Provide the [x, y] coordinate of the cell's center where the given text is located.  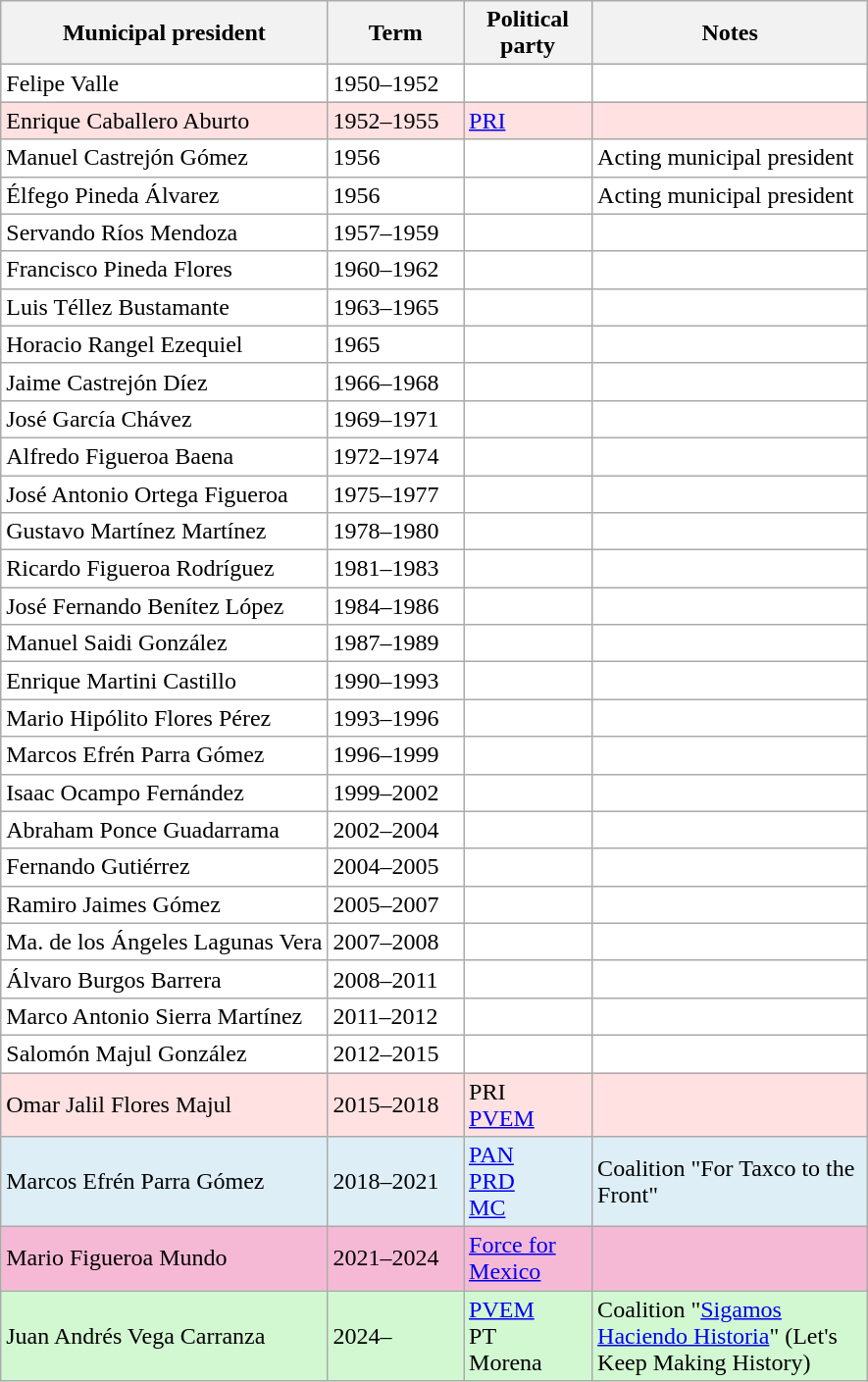
1972–1974 [396, 456]
Abraham Ponce Guadarrama [165, 830]
José Fernando Benítez López [165, 606]
2021–2024 [396, 1259]
2015–2018 [396, 1104]
Mario Hipólito Flores Pérez [165, 718]
2011–2012 [396, 1016]
Omar Jalil Flores Majul [165, 1104]
1969–1971 [396, 419]
Political party [528, 33]
Coalition "For Taxco to the Front" [730, 1182]
PAN PRD MC [528, 1182]
1965 [396, 344]
Coalition "Sigamos Haciendo Historia" (Let's Keep Making History) [730, 1336]
2005–2007 [396, 904]
Force for Mexico [528, 1259]
Salomón Majul González [165, 1053]
Servando Ríos Mendoza [165, 232]
1960–1962 [396, 270]
José García Chávez [165, 419]
Alfredo Figueroa Baena [165, 456]
José Antonio Ortega Figueroa [165, 493]
Enrique Caballero Aburto [165, 121]
Notes [730, 33]
2002–2004 [396, 830]
Isaac Ocampo Fernández [165, 793]
1981–1983 [396, 569]
2008–2011 [396, 979]
2004–2005 [396, 867]
Felipe Valle [165, 83]
Mario Figueroa Mundo [165, 1259]
2012–2015 [396, 1053]
Fernando Gutiérrez [165, 867]
Francisco Pineda Flores [165, 270]
1996–1999 [396, 755]
Jaime Castrejón Díez [165, 382]
Term [396, 33]
Manuel Saidi González [165, 643]
Luis Téllez Bustamante [165, 307]
1966–1968 [396, 382]
2007–2008 [396, 942]
1990–1993 [396, 681]
Enrique Martini Castillo [165, 681]
1963–1965 [396, 307]
PRI [528, 121]
1999–2002 [396, 793]
1952–1955 [396, 121]
1993–1996 [396, 718]
1978–1980 [396, 532]
1950–1952 [396, 83]
Álvaro Burgos Barrera [165, 979]
Horacio Rangel Ezequiel [165, 344]
2018–2021 [396, 1182]
Juan Andrés Vega Carranza [165, 1336]
1984–1986 [396, 606]
Ricardo Figueroa Rodríguez [165, 569]
Élfego Pineda Álvarez [165, 195]
Ma. de los Ángeles Lagunas Vera [165, 942]
Municipal president [165, 33]
1975–1977 [396, 493]
1957–1959 [396, 232]
PVEM PT Morena [528, 1336]
Marco Antonio Sierra Martínez [165, 1016]
PRI PVEM [528, 1104]
Ramiro Jaimes Gómez [165, 904]
1987–1989 [396, 643]
Manuel Castrejón Gómez [165, 158]
Gustavo Martínez Martínez [165, 532]
2024– [396, 1336]
